Return [x, y] of the center of cell containing provided text 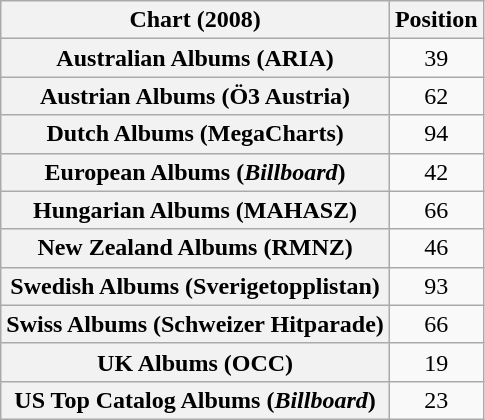
94 [436, 134]
Australian Albums (ARIA) [196, 58]
93 [436, 286]
Chart (2008) [196, 20]
European Albums (Billboard) [196, 172]
Hungarian Albums (MAHASZ) [196, 210]
23 [436, 400]
Position [436, 20]
Swiss Albums (Schweizer Hitparade) [196, 324]
42 [436, 172]
Austrian Albums (Ö3 Austria) [196, 96]
UK Albums (OCC) [196, 362]
39 [436, 58]
19 [436, 362]
62 [436, 96]
New Zealand Albums (RMNZ) [196, 248]
Swedish Albums (Sverigetopplistan) [196, 286]
Dutch Albums (MegaCharts) [196, 134]
46 [436, 248]
US Top Catalog Albums (Billboard) [196, 400]
